Scan for the cell matching the given text and deliver its (x, y) coordinate at center. 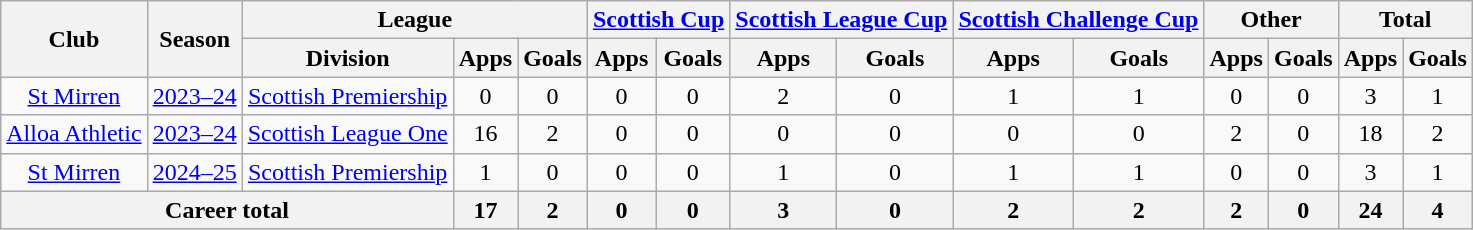
Scottish League One (348, 134)
Alloa Athletic (74, 134)
4 (1438, 210)
Club (74, 39)
Total (1405, 20)
Scottish Cup (658, 20)
League (414, 20)
2024–25 (194, 172)
Other (1271, 20)
Season (194, 39)
Career total (227, 210)
17 (485, 210)
Scottish League Cup (842, 20)
Scottish Challenge Cup (1078, 20)
Division (348, 58)
24 (1370, 210)
18 (1370, 134)
16 (485, 134)
